Find where the given text appears and provide that cell's center as [x, y] coordinate. 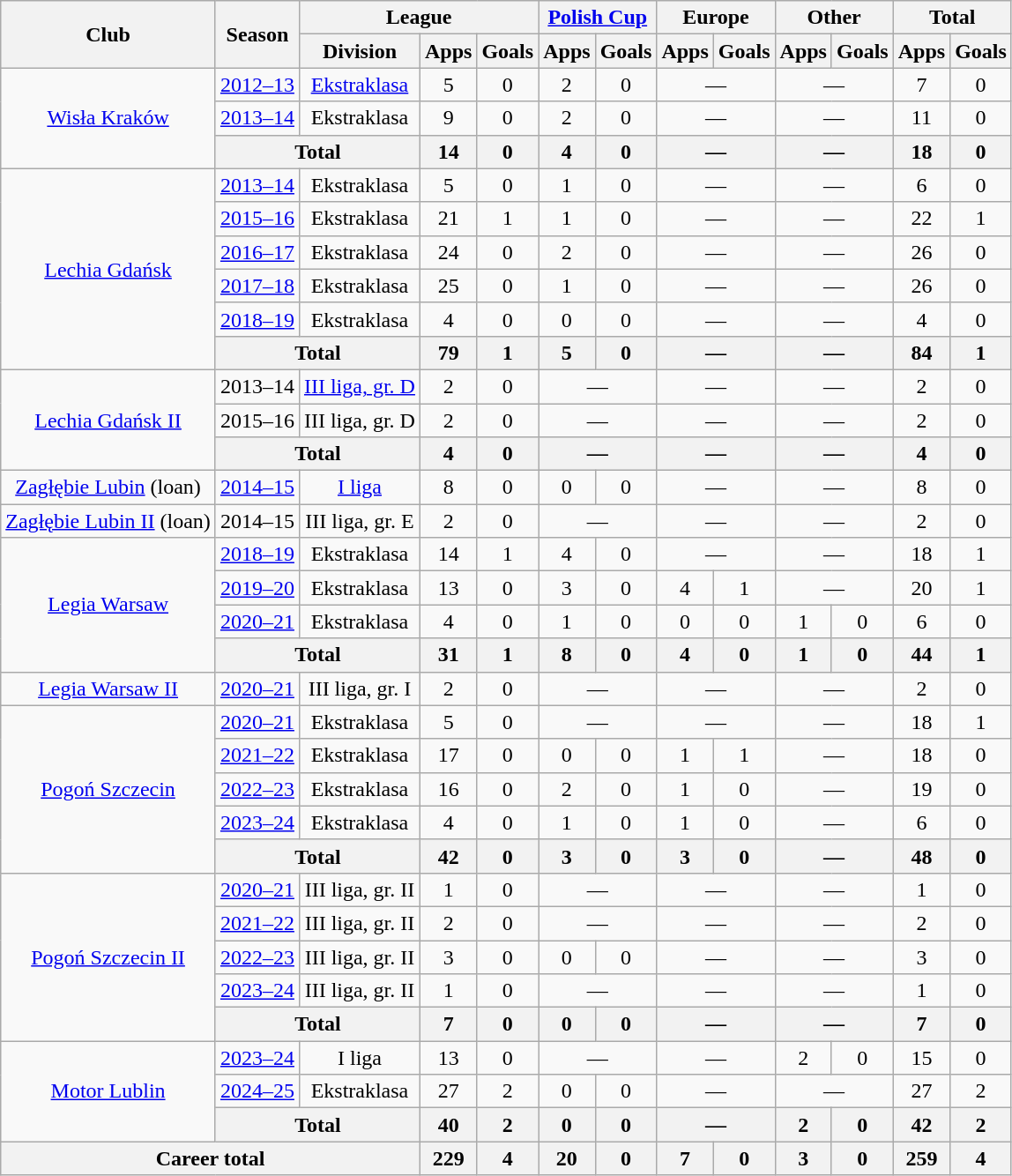
48 [921, 856]
Zagłębie Lubin (loan) [108, 488]
III liga, gr. E [360, 521]
2019–20 [257, 588]
24 [448, 252]
Lechia Gdańsk [108, 269]
11 [921, 118]
Pogoń Szczecin [108, 789]
Club [108, 34]
League [418, 18]
III liga, gr. I [360, 688]
21 [448, 219]
Zagłębie Lubin II (loan) [108, 521]
Career total [211, 1158]
259 [921, 1158]
2017–18 [257, 286]
25 [448, 286]
229 [448, 1158]
Pogoń Szczecin II [108, 956]
Division [360, 51]
Motor Lublin [108, 1091]
Lechia Gdańsk II [108, 420]
79 [448, 353]
Legia Warsaw [108, 605]
Europe [716, 18]
15 [921, 1058]
2024–25 [257, 1091]
19 [921, 789]
84 [921, 353]
Polish Cup [598, 18]
Wisła Kraków [108, 118]
9 [448, 118]
Other [834, 18]
16 [448, 789]
2012–13 [257, 85]
Season [257, 34]
17 [448, 755]
Legia Warsaw II [108, 688]
44 [921, 655]
31 [448, 655]
2016–17 [257, 252]
40 [448, 1125]
22 [921, 219]
